Identify which cell holds the provided text, then report its (X, Y) central coordinate. 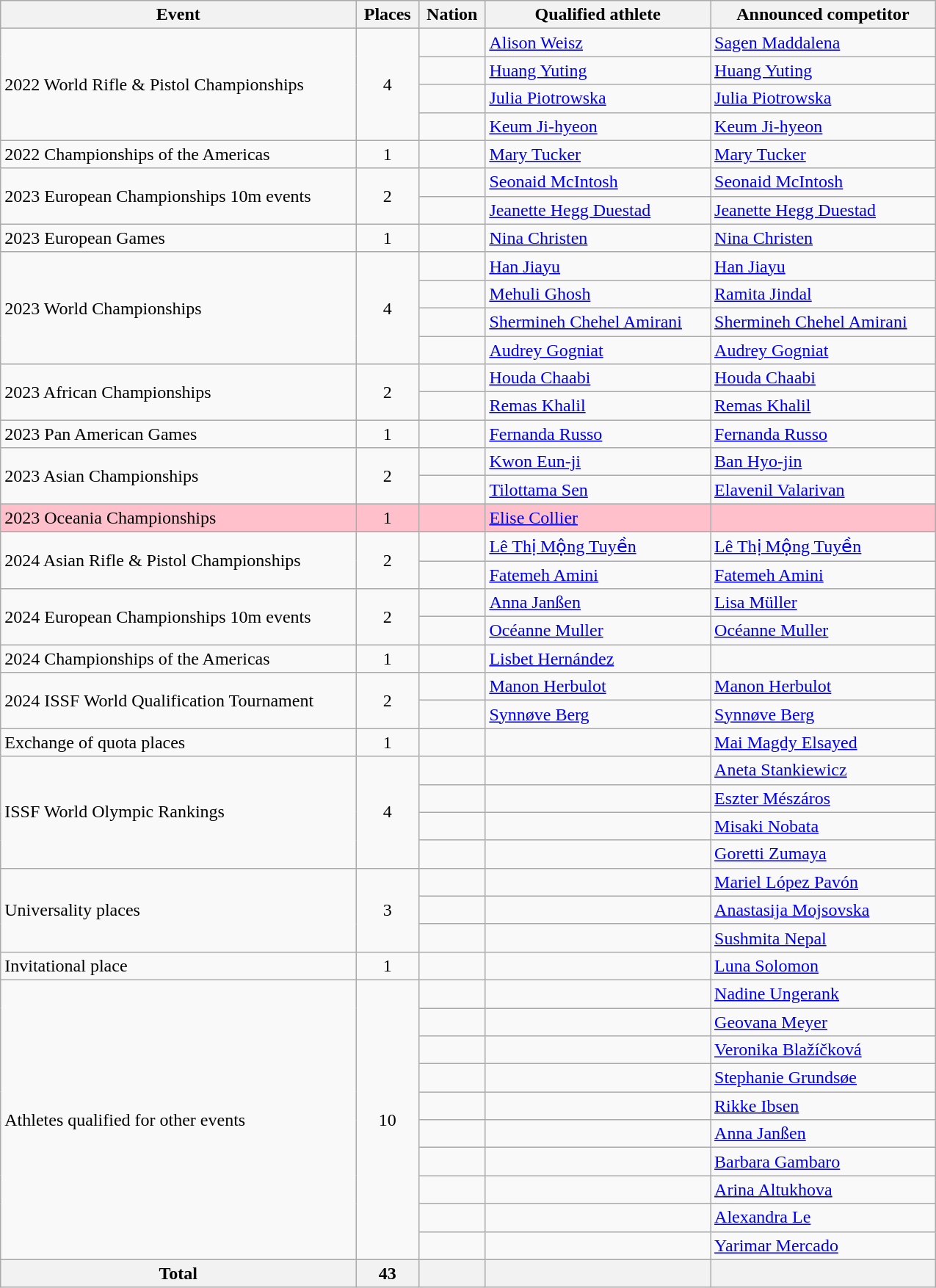
Goretti Zumaya (824, 854)
Mariel López Pavón (824, 882)
Elise Collier (598, 518)
Eszter Mészáros (824, 798)
Luna Solomon (824, 966)
Sagen Maddalena (824, 43)
Elavenil Valarivan (824, 490)
Misaki Nobata (824, 826)
2024 Asian Rifle & Pistol Championships (178, 560)
2023 Pan American Games (178, 434)
Nadine Ungerank (824, 994)
Aneta Stankiewicz (824, 770)
Barbara Gambaro (824, 1162)
2024 Championships of the Americas (178, 659)
Kwon Eun-ji (598, 462)
Stephanie Grundsøe (824, 1078)
Rikke Ibsen (824, 1106)
2023 European Championships 10m events (178, 196)
2024 European Championships 10m events (178, 617)
43 (388, 1273)
Announced competitor (824, 15)
2022 World Rifle & Pistol Championships (178, 84)
10 (388, 1119)
Exchange of quota places (178, 742)
2023 World Championships (178, 308)
Qualified athlete (598, 15)
2023 Asian Championships (178, 476)
2023 Oceania Championships (178, 518)
3 (388, 910)
Yarimar Mercado (824, 1245)
Total (178, 1273)
Lisa Müller (824, 603)
Arina Altukhova (824, 1190)
Tilottama Sen (598, 490)
Geovana Meyer (824, 1021)
Invitational place (178, 966)
Lisbet Hernández (598, 659)
Mehuli Ghosh (598, 294)
Universality places (178, 910)
Alison Weisz (598, 43)
Ramita Jindal (824, 294)
Veronika Blažíčková (824, 1050)
2024 ISSF World Qualification Tournament (178, 701)
Places (388, 15)
ISSF World Olympic Rankings (178, 812)
Sushmita Nepal (824, 938)
Ban Hyo-jin (824, 462)
2023 European Games (178, 238)
2022 Championships of the Americas (178, 154)
Event (178, 15)
2023 African Championships (178, 392)
Mai Magdy Elsayed (824, 742)
Alexandra Le (824, 1218)
Anastasija Mojsovska (824, 910)
Athletes qualified for other events (178, 1119)
Nation (452, 15)
